Search for the cell housing the specified text and yield its [X, Y] center coordinate. 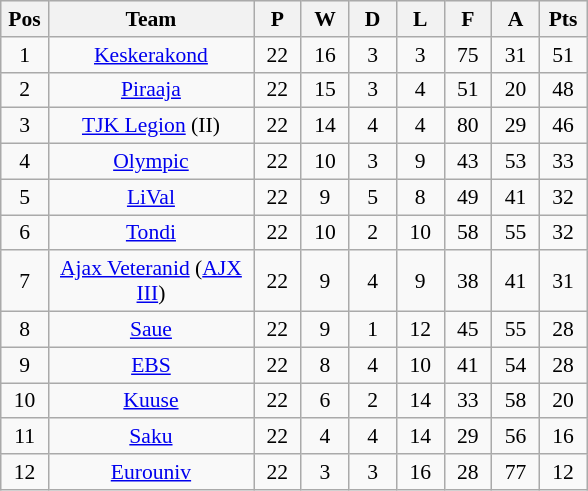
TJK Legion (II) [150, 126]
Saku [150, 437]
Olympic [150, 162]
77 [516, 472]
EBS [150, 365]
LiVal [150, 197]
D [373, 19]
Team [150, 19]
Pts [563, 19]
Pos [25, 19]
Eurouniv [150, 472]
15 [325, 90]
38 [468, 282]
F [468, 19]
Tondi [150, 233]
45 [468, 330]
Ajax Veteranid (AJX III) [150, 282]
46 [563, 126]
80 [468, 126]
A [516, 19]
P [278, 19]
7 [25, 282]
49 [468, 197]
43 [468, 162]
L [420, 19]
Keskerakond [150, 55]
Kuuse [150, 401]
75 [468, 55]
Piraaja [150, 90]
53 [516, 162]
48 [563, 90]
Saue [150, 330]
56 [516, 437]
11 [25, 437]
54 [516, 365]
W [325, 19]
